Locate the cell with the specified text and output its [X, Y] center coordinate. 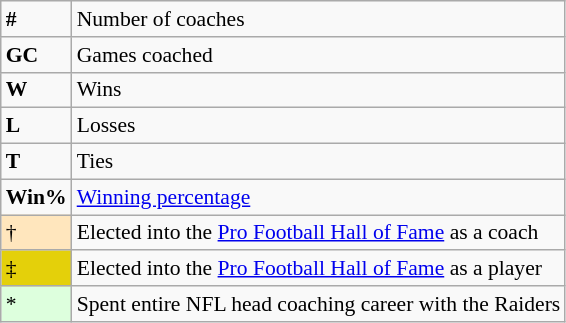
‡ [36, 269]
Wins [319, 90]
W [36, 90]
# [36, 19]
Spent entire NFL head coaching career with the Raiders [319, 304]
Losses [319, 126]
Number of coaches [319, 19]
Ties [319, 162]
GC [36, 55]
* [36, 304]
T [36, 162]
Elected into the Pro Football Hall of Fame as a player [319, 269]
Games coached [319, 55]
Win% [36, 197]
Elected into the Pro Football Hall of Fame as a coach [319, 233]
† [36, 233]
Winning percentage [319, 197]
L [36, 126]
